Return [X, Y] of the center of cell containing provided text 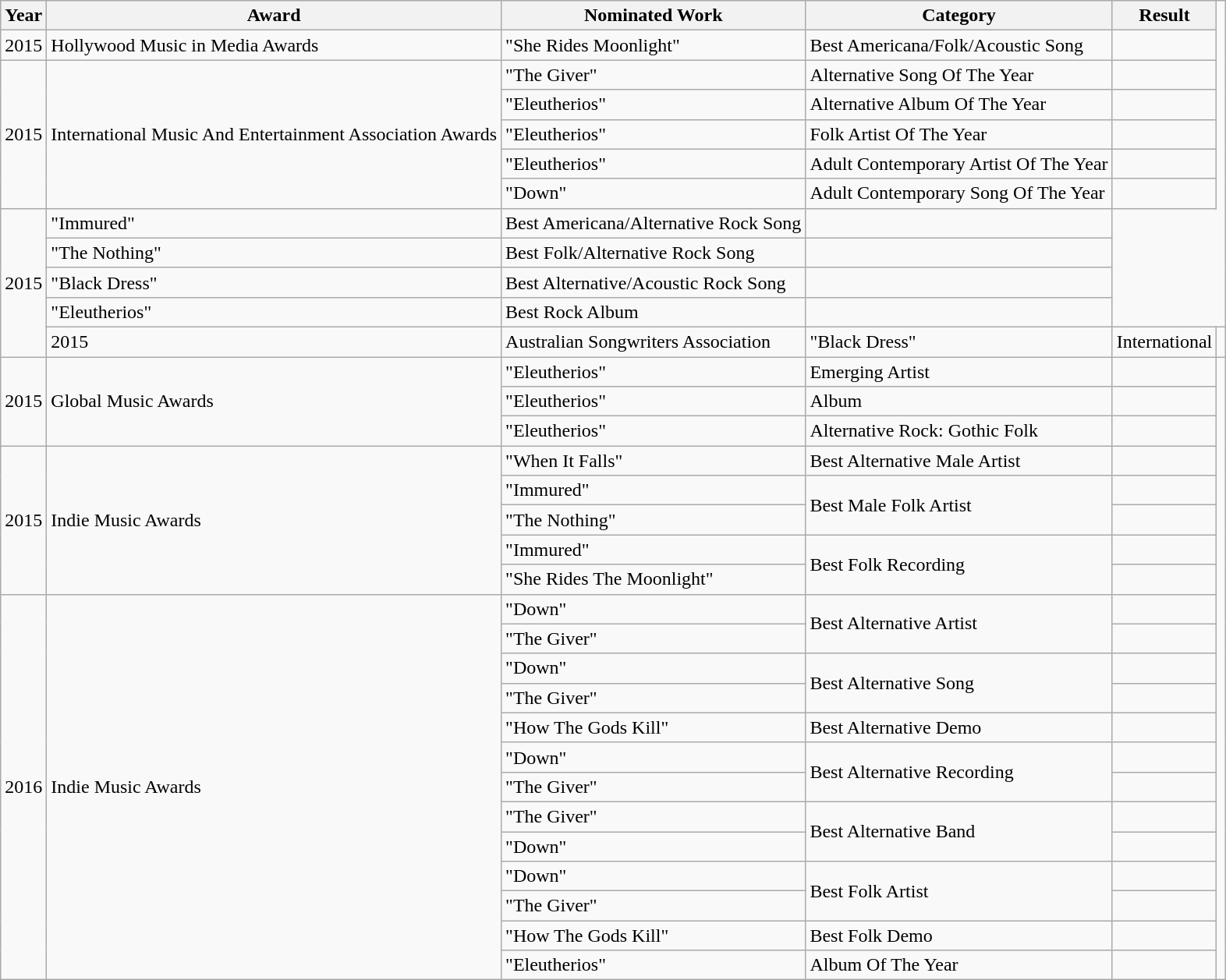
2016 [23, 787]
Award [275, 16]
Best Folk Demo [959, 936]
Best Folk/Alternative Rock Song [654, 253]
Best Alternative Song [959, 683]
Emerging Artist [959, 372]
Nominated Work [654, 16]
Alternative Album Of The Year [959, 104]
"She Rides The Moonlight" [654, 579]
Best Folk Artist [959, 891]
Adult Contemporary Artist Of The Year [959, 164]
Alternative Rock: Gothic Folk [959, 431]
Best Rock Album [654, 312]
Best Alternative Recording [959, 772]
Best Alternative Demo [959, 727]
Best Folk Recording [959, 564]
International Music And Entertainment Association Awards [275, 134]
Folk Artist Of The Year [959, 134]
Best Alternative Band [959, 831]
Album [959, 402]
Best Alternative Artist [959, 624]
Category [959, 16]
Adult Contemporary Song Of The Year [959, 193]
Best Alternative Male Artist [959, 461]
International [1164, 341]
Best Americana/Folk/Acoustic Song [959, 45]
Global Music Awards [275, 402]
Best Alternative/Acoustic Rock Song [654, 282]
Result [1164, 16]
Best Americana/Alternative Rock Song [654, 223]
Year [23, 16]
"When It Falls" [654, 461]
"She Rides Moonlight" [654, 45]
Australian Songwriters Association [654, 341]
Alternative Song Of The Year [959, 75]
Best Male Folk Artist [959, 505]
Hollywood Music in Media Awards [275, 45]
Album Of The Year [959, 965]
